Capture the cell that displays the provided text and extract its [x, y] central coordinate. 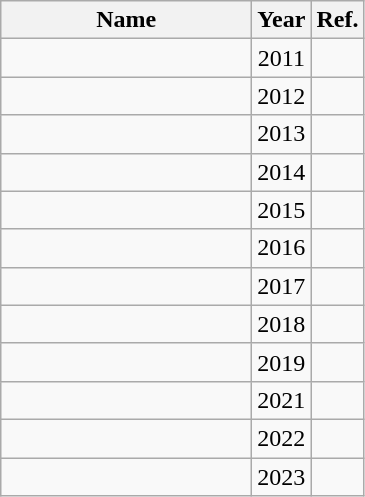
2021 [282, 400]
2014 [282, 172]
Year [282, 20]
2019 [282, 362]
Ref. [338, 20]
2016 [282, 248]
2013 [282, 134]
2015 [282, 210]
2022 [282, 438]
2018 [282, 324]
Name [126, 20]
2017 [282, 286]
2023 [282, 477]
2012 [282, 96]
2011 [282, 58]
